Provide the (x, y) coordinate of the cell's center where the given text is located.  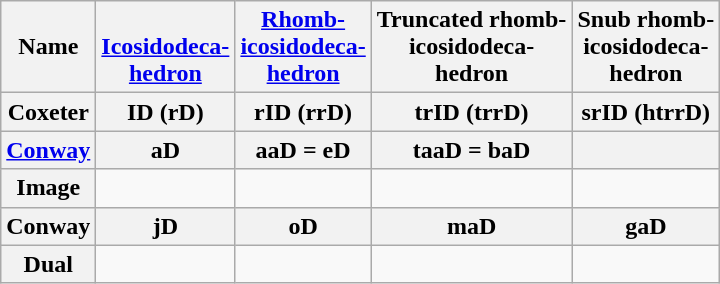
srID (htrrD) (646, 112)
Icosidodeca-hedron (166, 47)
Name (48, 47)
Snub rhomb-icosidodeca-hedron (646, 47)
gaD (646, 226)
jD (166, 226)
oD (303, 226)
Rhomb-icosidodeca-hedron (303, 47)
Truncated rhomb-icosidodeca-hedron (472, 47)
trID (trrD) (472, 112)
Dual (48, 264)
taaD = baD (472, 150)
Coxeter (48, 112)
aaD = eD (303, 150)
rID (rrD) (303, 112)
aD (166, 150)
ID (rD) (166, 112)
Image (48, 188)
maD (472, 226)
